Find where the given text appears and provide that cell's center as [x, y] coordinate. 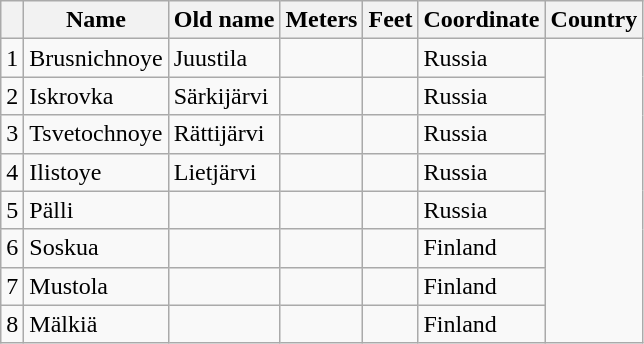
Tsvetochnoye [96, 134]
6 [12, 248]
Pälli [96, 210]
Mälkiä [96, 324]
2 [12, 96]
Lietjärvi [224, 172]
Coordinate [482, 20]
Meters [322, 20]
Mustola [96, 286]
Ilistoye [96, 172]
Brusnichnoye [96, 58]
8 [12, 324]
7 [12, 286]
5 [12, 210]
Juustila [224, 58]
Old name [224, 20]
Soskua [96, 248]
1 [12, 58]
Särkijärvi [224, 96]
Country [594, 20]
4 [12, 172]
Iskrovka [96, 96]
3 [12, 134]
Feet [390, 20]
Rättijärvi [224, 134]
Name [96, 20]
